Pinpoint the cell where the given text exists, returning its [X, Y] midpoint coordinate. 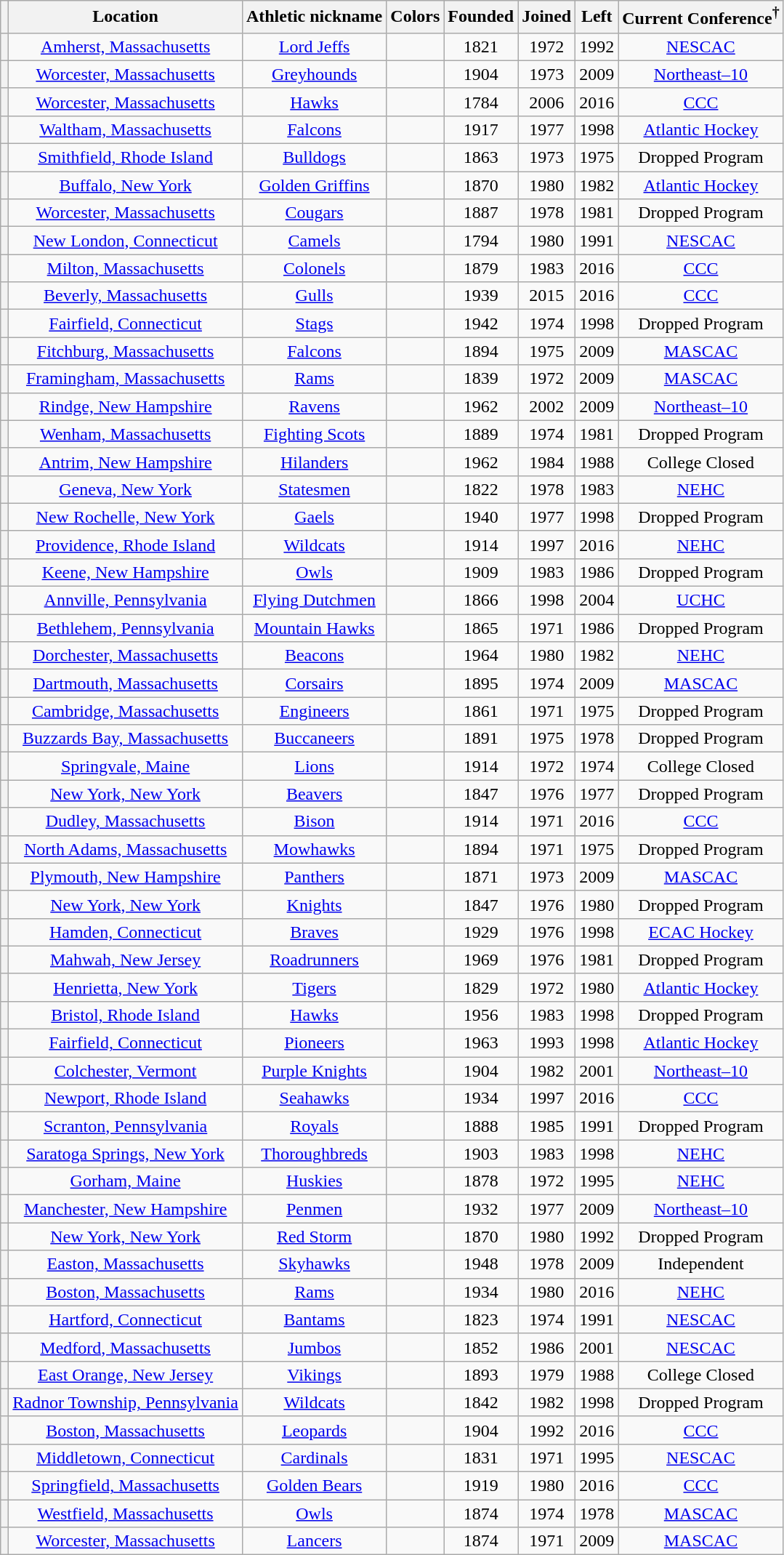
Mowhawks [314, 849]
Dudley, Massachusetts [126, 821]
Buzzards Bay, Massachusetts [126, 739]
Ravens [314, 406]
Camels [314, 241]
Founded [481, 17]
Hamden, Connecticut [126, 932]
Colonels [314, 268]
Waltham, Massachusetts [126, 129]
Scranton, Pennsylvania [126, 1126]
Cougars [314, 213]
Newport, Rhode Island [126, 1098]
Purple Knights [314, 1071]
Golden Griffins [314, 185]
Mountain Hawks [314, 628]
1829 [481, 987]
Vikings [314, 1375]
1889 [481, 434]
2002 [546, 406]
Beacons [314, 656]
Thoroughbreds [314, 1154]
Beverly, Massachusetts [126, 296]
1879 [481, 268]
Lord Jeffs [314, 47]
Gorham, Maine [126, 1181]
2015 [546, 296]
Geneva, New York [126, 489]
Milton, Massachusetts [126, 268]
Joined [546, 17]
Bethlehem, Pennsylvania [126, 628]
Roadrunners [314, 960]
Braves [314, 932]
1993 [546, 1043]
Wenham, Massachusetts [126, 434]
1823 [481, 1319]
Lancers [314, 1541]
1929 [481, 932]
1940 [481, 517]
1784 [481, 102]
East Orange, New Jersey [126, 1375]
Hilanders [314, 462]
Tigers [314, 987]
1969 [481, 960]
Colchester, Vermont [126, 1071]
Antrim, New Hampshire [126, 462]
Royals [314, 1126]
1839 [481, 379]
Cardinals [314, 1458]
Flying Dutchmen [314, 600]
Independent [700, 1264]
Keene, New Hampshire [126, 572]
Penmen [314, 1209]
1909 [481, 572]
1963 [481, 1043]
1878 [481, 1181]
Gulls [314, 296]
Dartmouth, Massachusetts [126, 683]
Engineers [314, 711]
1842 [481, 1402]
Corsairs [314, 683]
ECAC Hockey [700, 932]
Lions [314, 766]
Hartford, Connecticut [126, 1319]
Buccaneers [314, 739]
Radnor Township, Pennsylvania [126, 1402]
Bantams [314, 1319]
Fitchburg, Massachusetts [126, 351]
Springvale, Maine [126, 766]
Manchester, New Hampshire [126, 1209]
Golden Bears [314, 1486]
1893 [481, 1375]
1948 [481, 1264]
Dorchester, Massachusetts [126, 656]
Buffalo, New York [126, 185]
2004 [597, 600]
Location [126, 17]
Mahwah, New Jersey [126, 960]
1821 [481, 47]
1903 [481, 1154]
1932 [481, 1209]
Springfield, Massachusetts [126, 1486]
1956 [481, 1015]
Westfield, Massachusetts [126, 1514]
1861 [481, 711]
1794 [481, 241]
Cambridge, Massachusetts [126, 711]
Plymouth, New Hampshire [126, 877]
Colors [416, 17]
Left [597, 17]
Providence, Rhode Island [126, 545]
New London, Connecticut [126, 241]
New Rochelle, New York [126, 517]
1831 [481, 1458]
Bison [314, 821]
Saratoga Springs, New York [126, 1154]
UCHC [700, 600]
1852 [481, 1347]
Knights [314, 904]
Red Storm [314, 1237]
Stags [314, 324]
Current Conference† [700, 17]
Amherst, Massachusetts [126, 47]
1895 [481, 683]
Skyhawks [314, 1264]
1917 [481, 129]
1891 [481, 739]
1939 [481, 296]
Fighting Scots [314, 434]
1888 [481, 1126]
1942 [481, 324]
1865 [481, 628]
2006 [546, 102]
Beavers [314, 794]
1964 [481, 656]
Medford, Massachusetts [126, 1347]
Middletown, Connecticut [126, 1458]
1919 [481, 1486]
1866 [481, 600]
Leopards [314, 1430]
Bulldogs [314, 158]
Greyhounds [314, 74]
1887 [481, 213]
Rindge, New Hampshire [126, 406]
Panthers [314, 877]
1863 [481, 158]
Pioneers [314, 1043]
1822 [481, 489]
Huskies [314, 1181]
1985 [546, 1126]
Easton, Massachusetts [126, 1264]
Bristol, Rhode Island [126, 1015]
Seahawks [314, 1098]
Statesmen [314, 489]
Athletic nickname [314, 17]
Smithfield, Rhode Island [126, 158]
1979 [546, 1375]
Framingham, Massachusetts [126, 379]
North Adams, Massachusetts [126, 849]
Henrietta, New York [126, 987]
Annville, Pennsylvania [126, 600]
Jumbos [314, 1347]
Gaels [314, 517]
1871 [481, 877]
1984 [546, 462]
